Identify which cell holds the provided text, then report its [x, y] central coordinate. 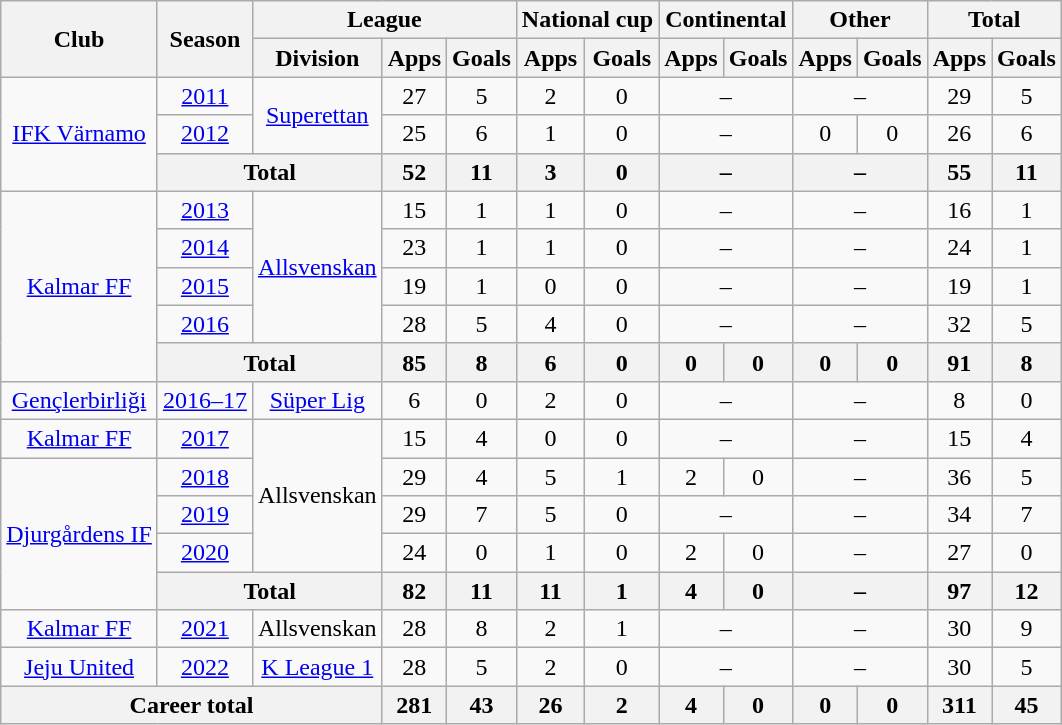
55 [959, 172]
IFK Värnamo [80, 134]
Season [204, 39]
League [384, 20]
3 [550, 172]
Jeju United [80, 667]
Club [80, 39]
Career total [192, 705]
311 [959, 705]
2016–17 [204, 400]
91 [959, 362]
Gençlerbirliği [80, 400]
2019 [204, 515]
12 [1027, 591]
43 [482, 705]
2014 [204, 248]
34 [959, 515]
97 [959, 591]
281 [414, 705]
2021 [204, 629]
25 [414, 134]
85 [414, 362]
23 [414, 248]
Continental [726, 20]
36 [959, 477]
2013 [204, 210]
9 [1027, 629]
2015 [204, 286]
Division [317, 58]
2016 [204, 324]
Superettan [317, 115]
82 [414, 591]
K League 1 [317, 667]
National cup [587, 20]
45 [1027, 705]
2012 [204, 134]
16 [959, 210]
Other [860, 20]
Djurgårdens IF [80, 534]
32 [959, 324]
2020 [204, 553]
Süper Lig [317, 400]
52 [414, 172]
2018 [204, 477]
2022 [204, 667]
2017 [204, 438]
2011 [204, 96]
